Detect which cell encompasses the target text, then output its [x, y] center coordinate. 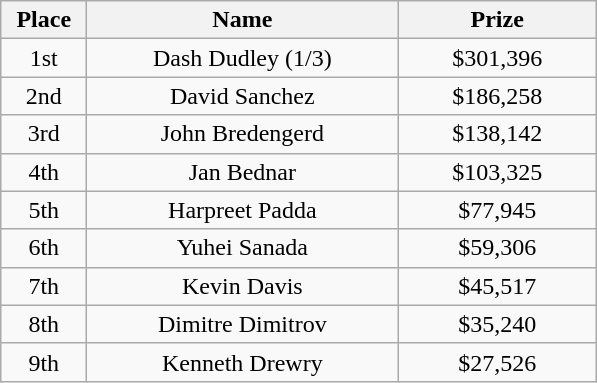
5th [44, 210]
Yuhei Sanada [242, 248]
6th [44, 248]
$27,526 [498, 362]
Place [44, 20]
$186,258 [498, 96]
Dash Dudley (1/3) [242, 58]
Name [242, 20]
1st [44, 58]
$138,142 [498, 134]
4th [44, 172]
Harpreet Padda [242, 210]
2nd [44, 96]
$35,240 [498, 324]
John Bredengerd [242, 134]
$301,396 [498, 58]
$45,517 [498, 286]
9th [44, 362]
3rd [44, 134]
$103,325 [498, 172]
7th [44, 286]
Kevin Davis [242, 286]
Kenneth Drewry [242, 362]
David Sanchez [242, 96]
Jan Bednar [242, 172]
8th [44, 324]
$59,306 [498, 248]
Prize [498, 20]
Dimitre Dimitrov [242, 324]
$77,945 [498, 210]
